Detect which cell encompasses the target text, then output its (X, Y) center coordinate. 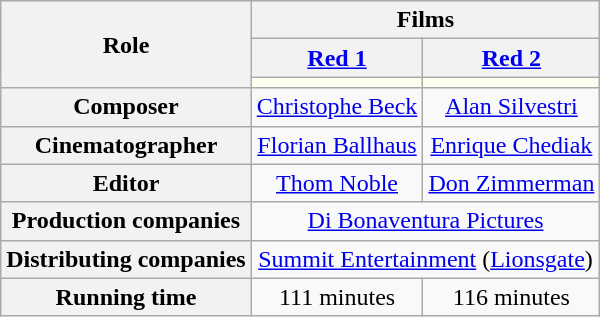
Distributing companies (126, 259)
Thom Noble (337, 183)
Editor (126, 183)
Cinematographer (126, 145)
Films (426, 20)
Enrique Chediak (512, 145)
Di Bonaventura Pictures (426, 221)
Christophe Beck (337, 107)
Florian Ballhaus (337, 145)
Composer (126, 107)
Running time (126, 297)
116 minutes (512, 297)
Don Zimmerman (512, 183)
Production companies (126, 221)
Role (126, 44)
Summit Entertainment (Lionsgate) (426, 259)
Alan Silvestri (512, 107)
111 minutes (337, 297)
Red 1 (337, 58)
Red 2 (512, 58)
